Identify which cell holds the provided text, then report its [x, y] central coordinate. 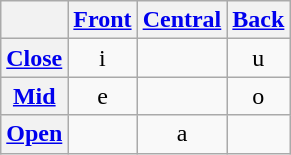
a [182, 134]
u [258, 58]
e [102, 96]
Open [34, 134]
Back [258, 20]
i [102, 58]
o [258, 96]
Mid [34, 96]
Front [102, 20]
Close [34, 58]
Central [182, 20]
